Return [X, Y] of the center of cell containing provided text 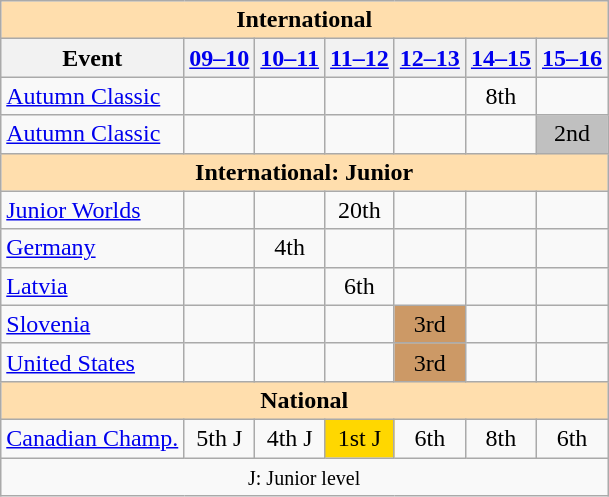
5th J [220, 438]
Canadian Champ. [92, 438]
15–16 [572, 58]
United States [92, 362]
Latvia [92, 286]
Junior Worlds [92, 210]
National [304, 400]
4th J [290, 438]
Slovenia [92, 324]
1st J [360, 438]
20th [360, 210]
14–15 [500, 58]
12–13 [430, 58]
11–12 [360, 58]
09–10 [220, 58]
4th [290, 248]
10–11 [290, 58]
International: Junior [304, 172]
J: Junior level [304, 477]
International [304, 20]
2nd [572, 134]
Germany [92, 248]
Event [92, 58]
